Output the (X, Y) coordinate of the center of the cell containing the given text.  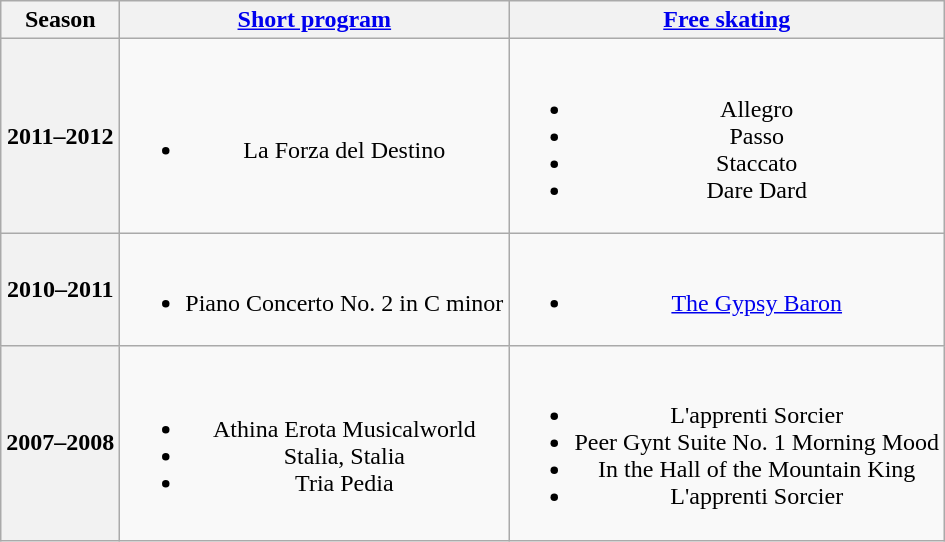
Piano Concerto No. 2 in C minor (314, 290)
AllegroPassoStaccatoDare Dard (727, 136)
Season (60, 20)
2010–2011 (60, 290)
L'apprenti Sorcier Peer Gynt Suite No. 1 Morning Mood In the Hall of the Mountain King L'apprenti Sorcier (727, 443)
The Gypsy Baron (727, 290)
2007–2008 (60, 443)
Free skating (727, 20)
Athina Erota MusicalworldStalia, StaliaTria Pedia (314, 443)
Short program (314, 20)
La Forza del Destino (314, 136)
2011–2012 (60, 136)
